Return [X, Y] of the center of cell containing provided text 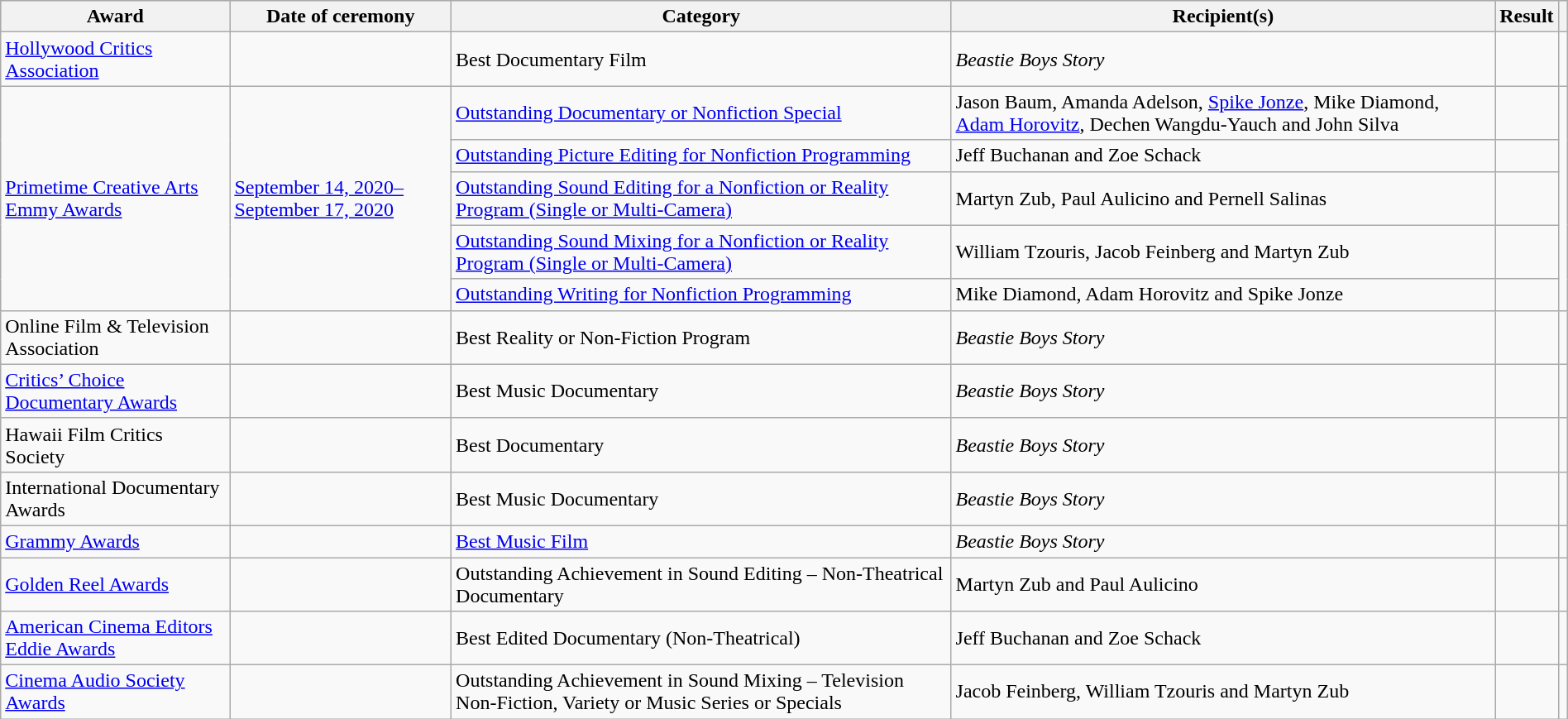
Outstanding Sound Mixing for a Nonfiction or Reality Program (Single or Multi-Camera) [701, 252]
Martyn Zub, Paul Aulicino and Pernell Salinas [1223, 199]
Date of ceremony [341, 17]
Category [701, 17]
Martyn Zub and Paul Aulicino [1223, 584]
Primetime Creative Arts Emmy Awards [116, 199]
Outstanding Picture Editing for Nonfiction Programming [701, 156]
Outstanding Sound Editing for a Nonfiction or Reality Program (Single or Multi-Camera) [701, 199]
Result [1527, 17]
Jacob Feinberg, William Tzouris and Martyn Zub [1223, 692]
Outstanding Documentary or Nonfiction Special [701, 113]
Online Film & Television Association [116, 338]
Best Documentary Film [701, 60]
Award [116, 17]
Outstanding Achievement in Sound Editing – Non-Theatrical Documentary [701, 584]
Best Edited Documentary (Non-Theatrical) [701, 639]
Mike Diamond, Adam Horovitz and Spike Jonze [1223, 295]
Cinema Audio Society Awards [116, 692]
Grammy Awards [116, 541]
September 14, 2020–September 17, 2020 [341, 199]
Best Documentary [701, 445]
Recipient(s) [1223, 17]
Hollywood Critics Association [116, 60]
Critics’ Choice Documentary Awards [116, 391]
Golden Reel Awards [116, 584]
American Cinema Editors Eddie Awards [116, 639]
Outstanding Writing for Nonfiction Programming [701, 295]
Outstanding Achievement in Sound Mixing – Television Non-Fiction, Variety or Music Series or Specials [701, 692]
Hawaii Film Critics Society [116, 445]
Best Music Film [701, 541]
Jason Baum, Amanda Adelson, Spike Jonze, Mike Diamond, Adam Horovitz, Dechen Wangdu-Yauch and John Silva [1223, 113]
International Documentary Awards [116, 498]
Best Reality or Non-Fiction Program [701, 338]
William Tzouris, Jacob Feinberg and Martyn Zub [1223, 252]
